Locate the cell with the specified text and output its (X, Y) center coordinate. 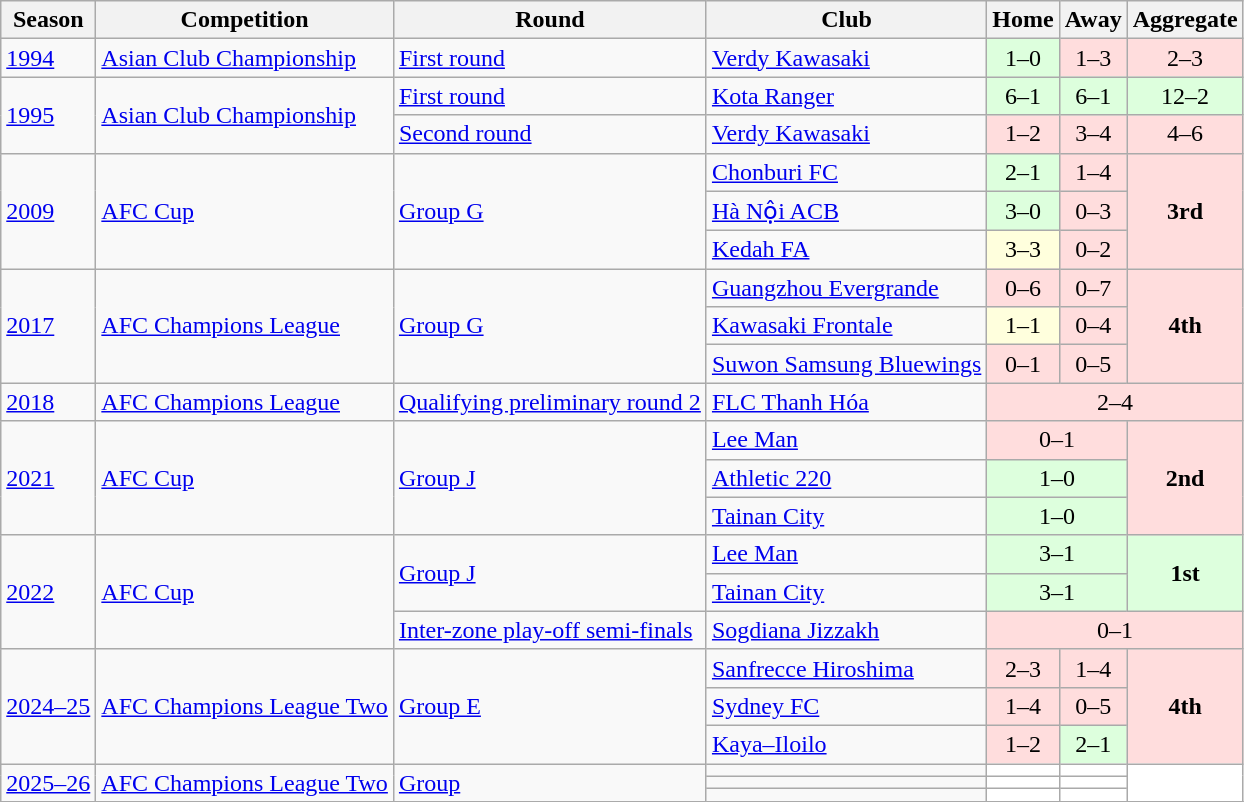
1995 (48, 115)
Qualifying preliminary round 2 (550, 402)
0–3 (1093, 211)
Season (48, 20)
2022 (48, 592)
Guangzhou Evergrande (846, 288)
0–7 (1093, 288)
Kedah FA (846, 250)
3rd (1185, 211)
2009 (48, 211)
2018 (48, 402)
Club (846, 20)
1st (1185, 573)
0–2 (1093, 250)
2nd (1185, 478)
Aggregate (1185, 20)
Kota Ranger (846, 96)
Kaya–Iloilo (846, 744)
3–3 (1023, 250)
Away (1093, 20)
Round (550, 20)
Sydney FC (846, 706)
12–2 (1185, 96)
Group E (550, 706)
1994 (48, 58)
Inter-zone play-off semi-finals (550, 630)
Kawasaki Frontale (846, 326)
2017 (48, 326)
Group (550, 783)
1–3 (1093, 58)
4–6 (1185, 134)
FLC Thanh Hóa (846, 402)
Competition (245, 20)
Home (1023, 20)
1–1 (1023, 326)
Hà Nội ACB (846, 211)
0–4 (1093, 326)
2–4 (1115, 402)
2021 (48, 478)
Second round (550, 134)
Chonburi FC (846, 172)
3–4 (1093, 134)
Sogdiana Jizzakh (846, 630)
Suwon Samsung Bluewings (846, 364)
Sanfrecce Hiroshima (846, 668)
Athletic 220 (846, 478)
2024–25 (48, 706)
0–6 (1023, 288)
2025–26 (48, 783)
3–0 (1023, 211)
